Extract the [X, Y] coordinate from the center of the cell holding the provided text.  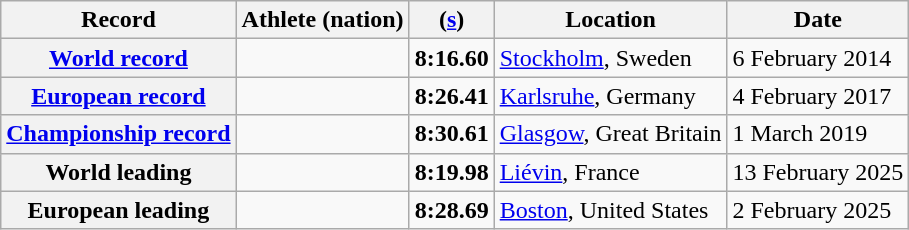
4 February 2017 [818, 96]
6 February 2014 [818, 58]
Record [118, 20]
Athlete (nation) [322, 20]
1 March 2019 [818, 134]
8:26.41 [452, 96]
Boston, United States [610, 210]
8:28.69 [452, 210]
World record [118, 58]
Date [818, 20]
8:19.98 [452, 172]
Karlsruhe, Germany [610, 96]
World leading [118, 172]
Championship record [118, 134]
Stockholm, Sweden [610, 58]
8:30.61 [452, 134]
European record [118, 96]
Glasgow, Great Britain [610, 134]
European leading [118, 210]
Location [610, 20]
8:16.60 [452, 58]
Liévin, France [610, 172]
13 February 2025 [818, 172]
2 February 2025 [818, 210]
(s) [452, 20]
